Return [X, Y] of the center of cell containing provided text 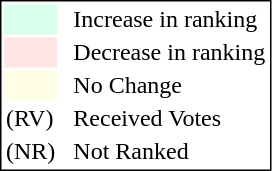
Decrease in ranking [170, 53]
Increase in ranking [170, 19]
(RV) [30, 119]
Not Ranked [170, 151]
No Change [170, 85]
Received Votes [170, 119]
(NR) [30, 151]
